Scan for the cell matching the given text and deliver its (x, y) coordinate at center. 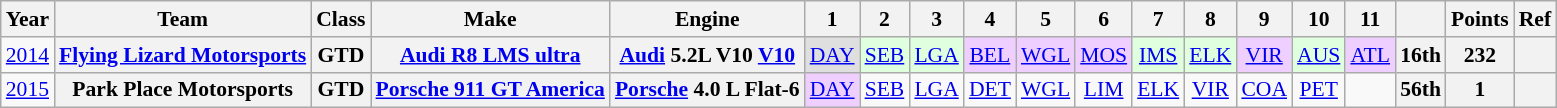
MOS (1104, 55)
Class (340, 19)
2 (885, 19)
9 (1264, 19)
Engine (708, 19)
7 (1158, 19)
5 (1046, 19)
Year (28, 19)
11 (1370, 19)
2015 (28, 90)
6 (1104, 19)
2014 (28, 55)
AUS (1318, 55)
Audi 5.2L V10 V10 (708, 55)
Audi R8 LMS ultra (490, 55)
Ref (1535, 19)
ATL (1370, 55)
Points (1480, 19)
3 (936, 19)
IMS (1158, 55)
8 (1210, 19)
BEL (990, 55)
Flying Lizard Motorsports (182, 55)
LIM (1104, 90)
PET (1318, 90)
Porsche 4.0 L Flat-6 (708, 90)
Make (490, 19)
16th (1420, 55)
56th (1420, 90)
4 (990, 19)
Park Place Motorsports (182, 90)
Porsche 911 GT America (490, 90)
DET (990, 90)
232 (1480, 55)
10 (1318, 19)
Team (182, 19)
COA (1264, 90)
